Extract the [x, y] coordinate from the center of the cell holding the provided text.  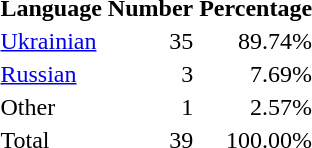
1 [150, 107]
35 [150, 41]
3 [150, 74]
